Return the [x, y] coordinate for the center point of the cell that contains the specified text.  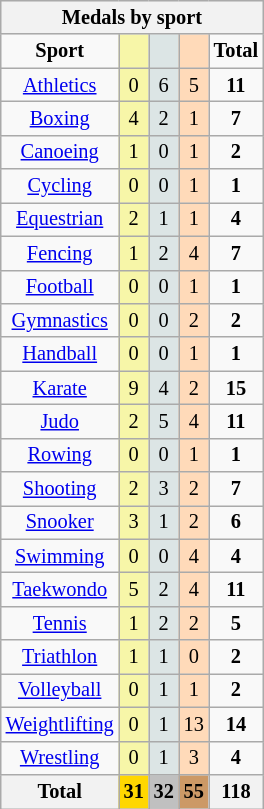
Triathlon [60, 657]
55 [194, 791]
14 [236, 724]
Equestrian [60, 219]
Tennis [60, 623]
Medals by sport [132, 17]
Wrestling [60, 758]
Weightlifting [60, 724]
Canoeing [60, 152]
Fencing [60, 253]
32 [164, 791]
15 [236, 388]
Football [60, 287]
Volleyball [60, 690]
Swimming [60, 556]
Rowing [60, 455]
Judo [60, 421]
Shooting [60, 489]
Handball [60, 354]
Boxing [60, 118]
13 [194, 724]
118 [236, 791]
Taekwondo [60, 589]
Gymnastics [60, 320]
Snooker [60, 522]
Karate [60, 388]
31 [134, 791]
Cycling [60, 186]
Athletics [60, 85]
Sport [60, 51]
9 [134, 388]
